Return (x, y) of the center of cell containing provided text 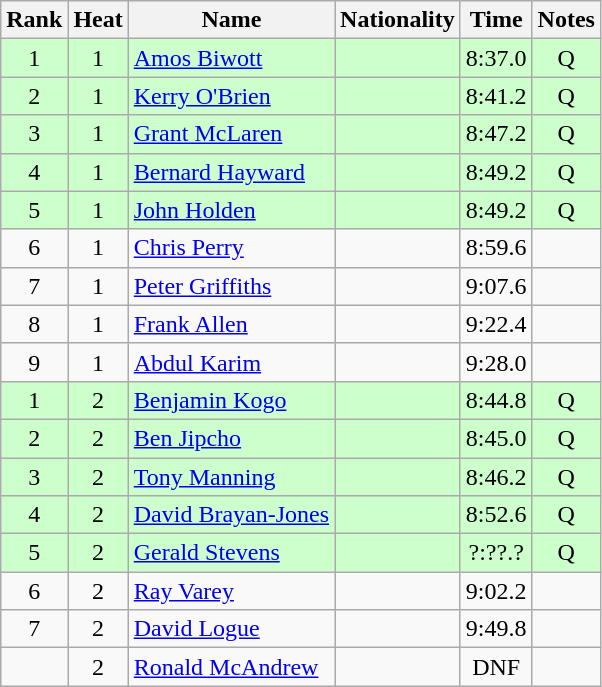
9:07.6 (496, 286)
David Logue (231, 629)
Ronald McAndrew (231, 667)
8:47.2 (496, 134)
Abdul Karim (231, 362)
Gerald Stevens (231, 553)
Amos Biwott (231, 58)
Frank Allen (231, 324)
8 (34, 324)
Chris Perry (231, 248)
Tony Manning (231, 477)
Nationality (398, 20)
David Brayan-Jones (231, 515)
8:46.2 (496, 477)
Heat (98, 20)
8:59.6 (496, 248)
?:??.? (496, 553)
8:45.0 (496, 438)
Benjamin Kogo (231, 400)
Bernard Hayward (231, 172)
Ray Varey (231, 591)
8:37.0 (496, 58)
9:49.8 (496, 629)
Rank (34, 20)
9:22.4 (496, 324)
Notes (566, 20)
John Holden (231, 210)
Peter Griffiths (231, 286)
9:02.2 (496, 591)
8:41.2 (496, 96)
8:52.6 (496, 515)
Time (496, 20)
DNF (496, 667)
Ben Jipcho (231, 438)
Grant McLaren (231, 134)
8:44.8 (496, 400)
Kerry O'Brien (231, 96)
9 (34, 362)
Name (231, 20)
9:28.0 (496, 362)
